Provide the [x, y] coordinate of the cell's center where the given text is located.  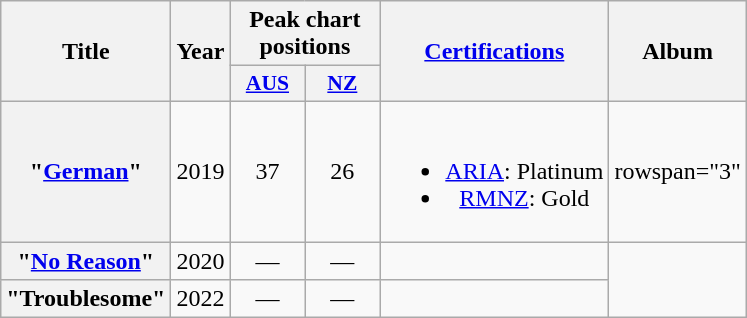
Album [678, 52]
ARIA: PlatinumRMNZ: Gold [494, 171]
"German" [86, 171]
37 [268, 171]
26 [342, 171]
Peak chart positions [305, 34]
Certifications [494, 52]
rowspan="3" [678, 171]
"No Reason" [86, 261]
"Troublesome" [86, 299]
2022 [200, 299]
Year [200, 52]
NZ [342, 84]
2019 [200, 171]
AUS [268, 84]
2020 [200, 261]
Title [86, 52]
